Return [X, Y] of the center of cell containing provided text 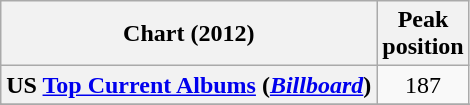
Peakposition [423, 34]
187 [423, 85]
US Top Current Albums (Billboard) [189, 85]
Chart (2012) [189, 34]
